Find where the given text appears and provide that cell's center as [x, y] coordinate. 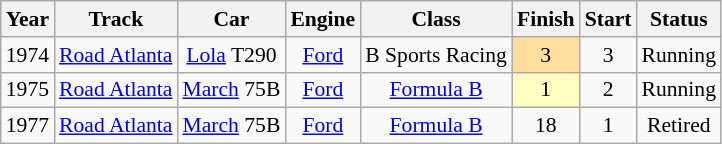
Status [679, 19]
1977 [28, 126]
Start [608, 19]
Lola T290 [231, 55]
B Sports Racing [436, 55]
Track [116, 19]
1975 [28, 90]
Class [436, 19]
Retired [679, 126]
1974 [28, 55]
18 [546, 126]
Car [231, 19]
Engine [322, 19]
2 [608, 90]
Finish [546, 19]
Year [28, 19]
